Extract the (X, Y) coordinate from the center of the cell holding the provided text.  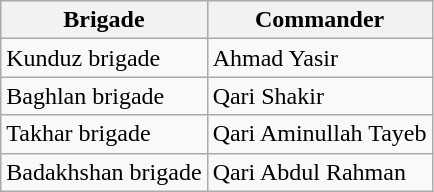
Takhar brigade (104, 134)
Ahmad Yasir (320, 58)
Qari Abdul Rahman (320, 172)
Qari Shakir (320, 96)
Brigade (104, 20)
Baghlan brigade (104, 96)
Commander (320, 20)
Qari Aminullah Tayeb (320, 134)
Badakhshan brigade (104, 172)
Kunduz brigade (104, 58)
